Provide the (x, y) coordinate of the cell's center where the given text is located.  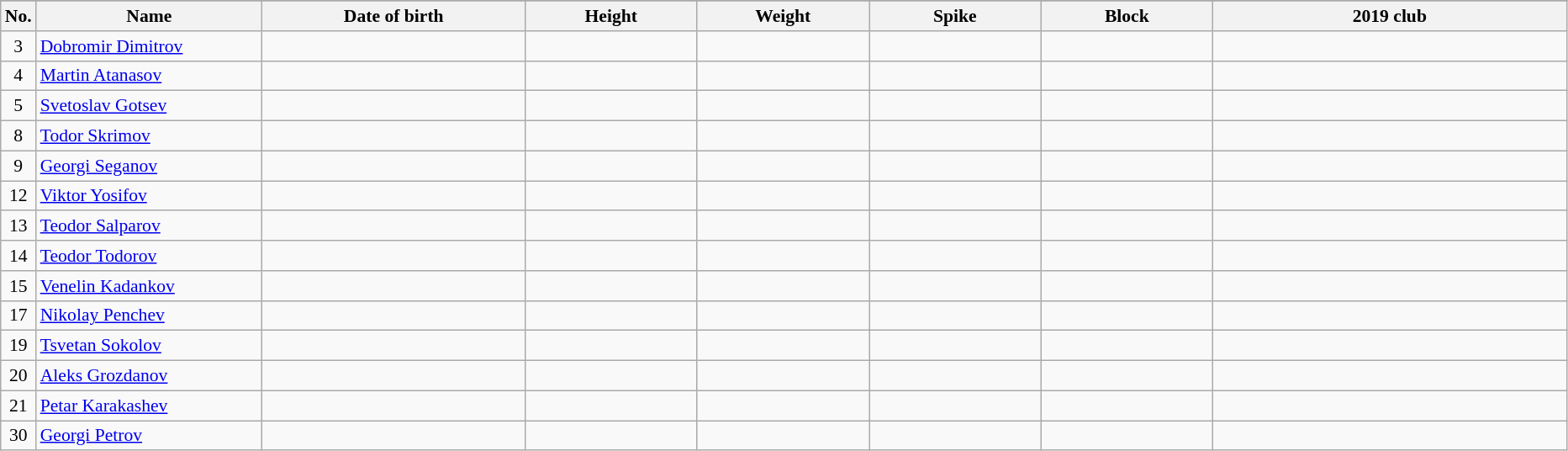
Aleks Grozdanov (150, 376)
Teodor Salparov (150, 226)
12 (18, 196)
Name (150, 16)
2019 club (1391, 16)
Teodor Todorov (150, 256)
Georgi Petrov (150, 436)
Venelin Kadankov (150, 286)
Martin Atanasov (150, 76)
Tsvetan Sokolov (150, 346)
Todor Skrimov (150, 136)
14 (18, 256)
5 (18, 106)
Weight (784, 16)
Viktor Yosifov (150, 196)
Petar Karakashev (150, 406)
No. (18, 16)
15 (18, 286)
13 (18, 226)
19 (18, 346)
Height (610, 16)
30 (18, 436)
9 (18, 166)
20 (18, 376)
Spike (955, 16)
3 (18, 46)
21 (18, 406)
4 (18, 76)
Georgi Seganov (150, 166)
8 (18, 136)
Nikolay Penchev (150, 316)
Dobromir Dimitrov (150, 46)
Date of birth (393, 16)
Svetoslav Gotsev (150, 106)
17 (18, 316)
Block (1127, 16)
